Search for the cell housing the specified text and yield its (x, y) center coordinate. 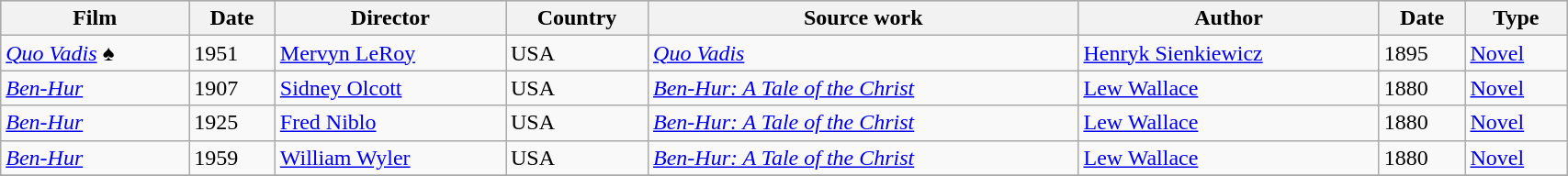
1951 (232, 53)
1895 (1422, 53)
1925 (232, 123)
Sidney Olcott (389, 88)
Director (389, 18)
Country (577, 18)
Fred Niblo (389, 123)
Author (1229, 18)
Quo Vadis ♠ (96, 53)
Film (96, 18)
Source work (863, 18)
Henryk Sienkiewicz (1229, 53)
Type (1516, 18)
Quo Vadis (863, 53)
1959 (232, 158)
Mervyn LeRoy (389, 53)
William Wyler (389, 158)
1907 (232, 88)
